Find where the given text appears and provide that cell's center as (X, Y) coordinate. 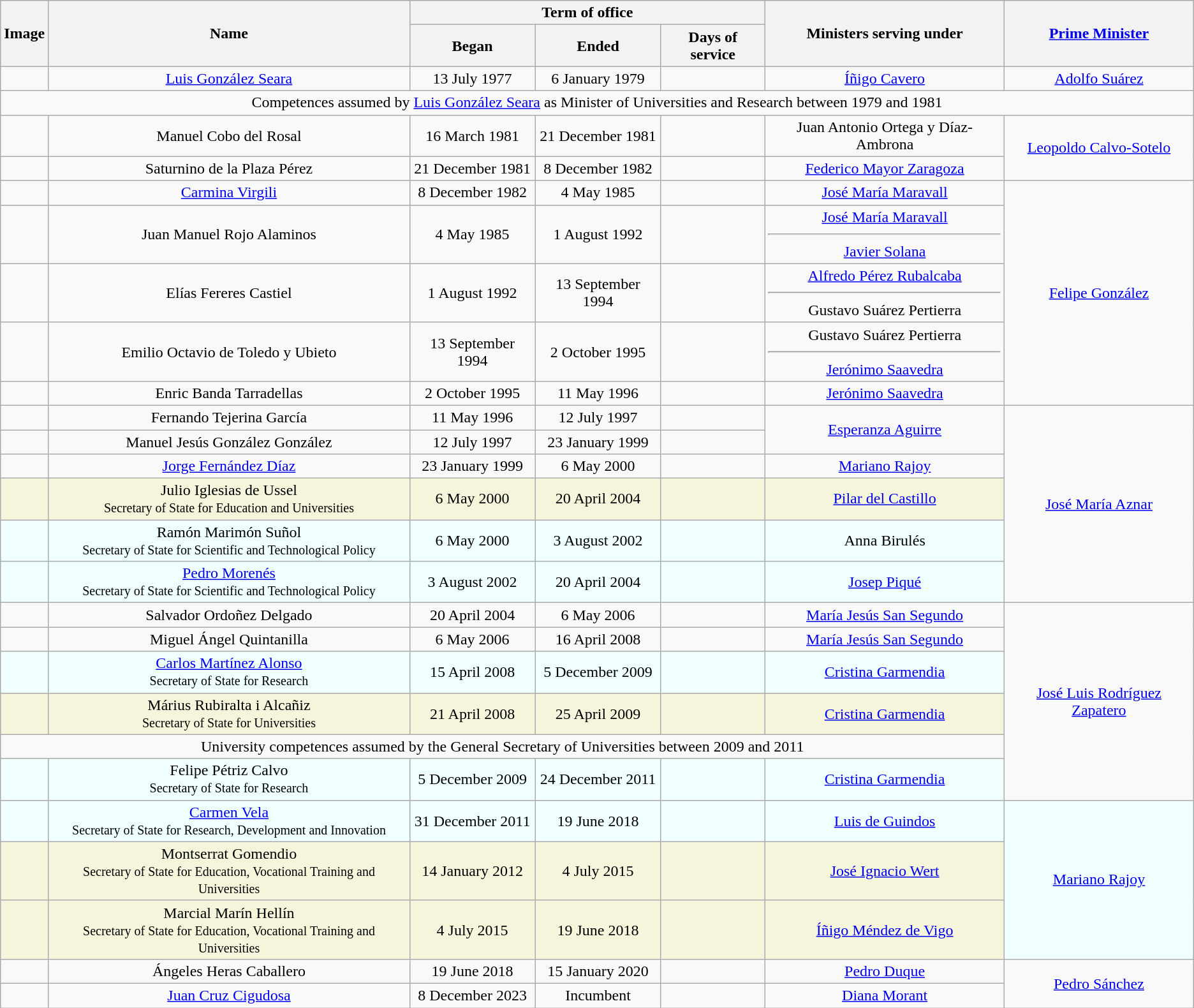
Elías Fereres Castiel (229, 293)
Incumbent (598, 995)
Competences assumed by Luis González Seara as Minister of Universities and Research between 1979 and 1981 (597, 103)
Name (229, 33)
14 January 2012 (472, 871)
Pedro MorenésSecretary of State for Scientific and Technological Policy (229, 582)
15 January 2020 (598, 971)
Carmina Virgili (229, 193)
8 December 2023 (472, 995)
25 April 2009 (598, 713)
Leopoldo Calvo-Sotelo (1100, 148)
José María Aznar (1100, 504)
José Ignacio Wert (884, 871)
University competences assumed by the General Secretary of Universities between 2009 and 2011 (503, 746)
Jorge Fernández Díaz (229, 466)
Esperanza Aguirre (884, 429)
16 April 2008 (598, 639)
6 January 1979 (598, 78)
Jerónimo Saavedra (884, 393)
Julio Iglesias de UsselSecretary of State for Education and Universities (229, 499)
Montserrat GomendioSecretary of State for Education, Vocational Training and Universities (229, 871)
Prime Minister (1100, 33)
Gustavo Suárez PertierraJerónimo Saavedra (884, 352)
Íñigo Méndez de Vigo (884, 930)
Juan Antonio Ortega y Díaz-Ambrona (884, 135)
Íñigo Cavero (884, 78)
Ángeles Heras Caballero (229, 971)
Josep Piqué (884, 582)
Carmen VelaSecretary of State for Research, Development and Innovation (229, 820)
Pilar del Castillo (884, 499)
Fernando Tejerina García (229, 417)
Pedro Duque (884, 971)
Ended (598, 46)
Salvador Ordoñez Delgado (229, 615)
Term of office (587, 13)
Luis de Guindos (884, 820)
Juan Cruz Cigudosa (229, 995)
Diana Morant (884, 995)
Began (472, 46)
Felipe Pétriz CalvoSecretary of State for Research (229, 780)
Image (24, 33)
Manuel Jesús González González (229, 442)
José María Maravall (884, 193)
José Luis Rodríguez Zapatero (1100, 702)
Days of service (713, 46)
Saturnino de la Plaza Pérez (229, 168)
Ramón Marimón SuñolSecretary of State for Scientific and Technological Policy (229, 541)
Federico Mayor Zaragoza (884, 168)
Felipe González (1100, 293)
Alfredo Pérez RubalcabaGustavo Suárez Pertierra (884, 293)
Márius Rubiralta i AlcañizSecretary of State for Universities (229, 713)
José María MaravallJavier Solana (884, 234)
Luis González Seara (229, 78)
Enric Banda Tarradellas (229, 393)
Manuel Cobo del Rosal (229, 135)
Marcial Marín HellínSecretary of State for Education, Vocational Training and Universities (229, 930)
Emilio Octavio de Toledo y Ubieto (229, 352)
Adolfo Suárez (1100, 78)
Carlos Martínez AlonsoSecretary of State for Research (229, 672)
Miguel Ángel Quintanilla (229, 639)
Ministers serving under (884, 33)
Anna Birulés (884, 541)
24 December 2011 (598, 780)
13 July 1977 (472, 78)
Juan Manuel Rojo Alaminos (229, 234)
Pedro Sánchez (1100, 983)
16 March 1981 (472, 135)
15 April 2008 (472, 672)
31 December 2011 (472, 820)
21 April 2008 (472, 713)
